Return [x, y] of the center of cell containing provided text 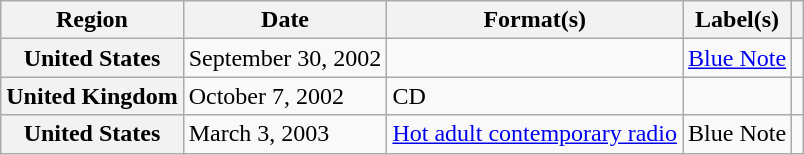
Format(s) [535, 20]
Hot adult contemporary radio [535, 134]
September 30, 2002 [285, 58]
Region [92, 20]
CD [535, 96]
March 3, 2003 [285, 134]
Label(s) [738, 20]
United Kingdom [92, 96]
October 7, 2002 [285, 96]
Date [285, 20]
